Search for the cell housing the specified text and yield its (X, Y) center coordinate. 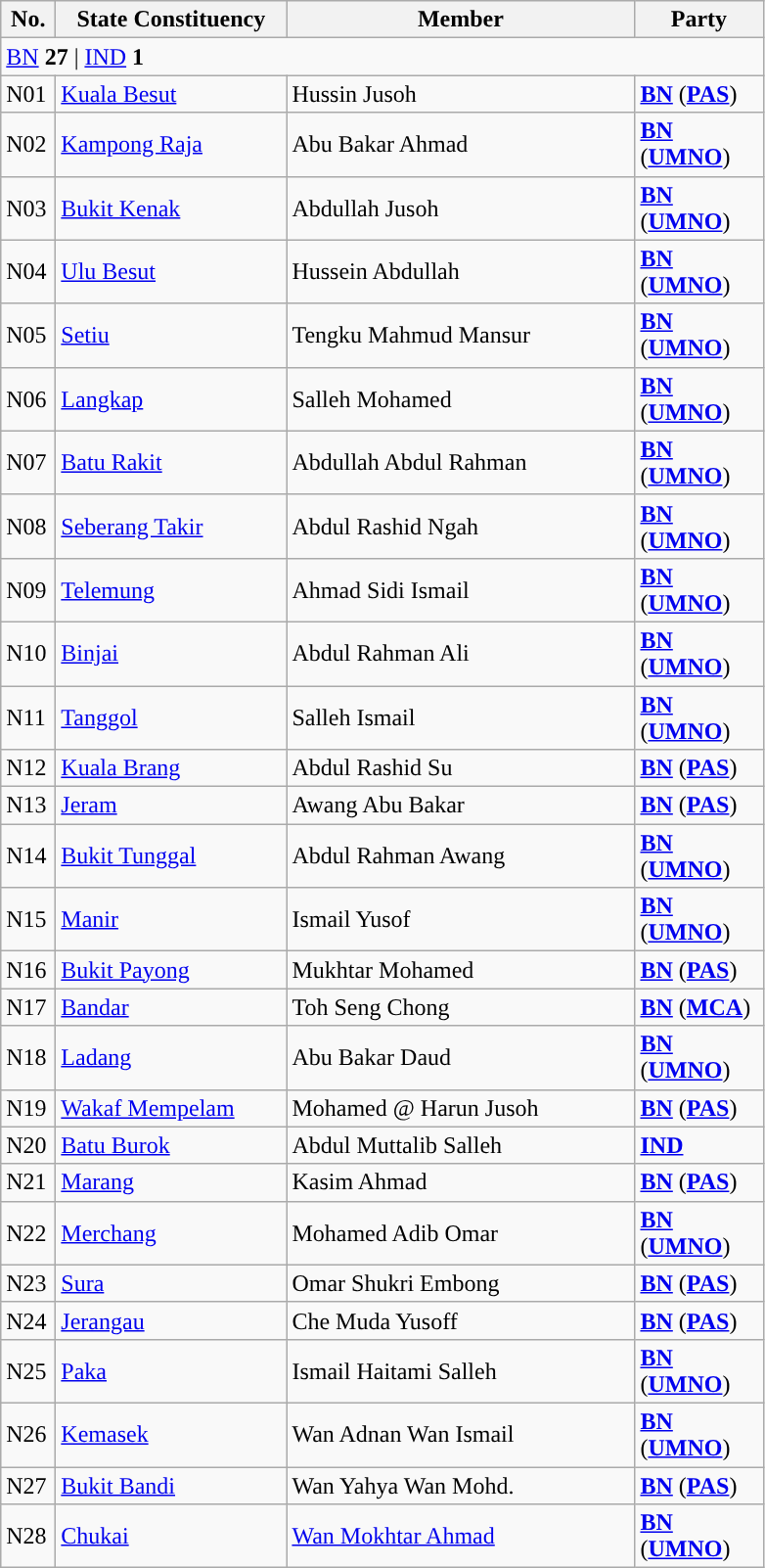
N03 (28, 208)
N24 (28, 1320)
Abdul Rashid Su (461, 768)
N13 (28, 806)
Kasim Ahmad (461, 1182)
BN 27 | IND 1 (382, 57)
Party (698, 20)
Ismail Haitami Salleh (461, 1370)
Telemung (171, 589)
Bukit Kenak (171, 208)
Abu Bakar Daud (461, 1057)
Binjai (171, 654)
Hussein Abdullah (461, 272)
Mukhtar Mohamed (461, 970)
Jerangau (171, 1320)
Mohamed @ Harun Jusoh (461, 1108)
Toh Seng Chong (461, 1007)
N25 (28, 1370)
Member (461, 20)
N28 (28, 1537)
N12 (28, 768)
Abdul Rahman Awang (461, 855)
N15 (28, 920)
N17 (28, 1007)
N20 (28, 1145)
Che Muda Yusoff (461, 1320)
N14 (28, 855)
Tengku Mahmud Mansur (461, 335)
IND (698, 1145)
Abu Bakar Ahmad (461, 145)
Chukai (171, 1537)
N01 (28, 94)
Batu Rakit (171, 462)
N05 (28, 335)
Tanggol (171, 716)
N02 (28, 145)
Abdul Rahman Ali (461, 654)
Abdul Muttalib Salleh (461, 1145)
Merchang (171, 1233)
N23 (28, 1283)
Batu Burok (171, 1145)
Bukit Tunggal (171, 855)
N26 (28, 1435)
Bandar (171, 1007)
Abdullah Jusoh (461, 208)
N09 (28, 589)
Salleh Mohamed (461, 399)
Ismail Yusof (461, 920)
N11 (28, 716)
State Constituency (171, 20)
Awang Abu Bakar (461, 806)
Kuala Brang (171, 768)
Abdul Rashid Ngah (461, 527)
N21 (28, 1182)
Bukit Bandi (171, 1485)
Wan Yahya Wan Mohd. (461, 1485)
Marang (171, 1182)
Manir (171, 920)
No. (28, 20)
Paka (171, 1370)
Langkap (171, 399)
Wan Mokhtar Ahmad (461, 1537)
N27 (28, 1485)
BN (MCA) (698, 1007)
Jeram (171, 806)
Wan Adnan Wan Ismail (461, 1435)
N16 (28, 970)
Wakaf Mempelam (171, 1108)
Ulu Besut (171, 272)
N08 (28, 527)
Kampong Raja (171, 145)
N06 (28, 399)
Ladang (171, 1057)
N22 (28, 1233)
Hussin Jusoh (461, 94)
N07 (28, 462)
N04 (28, 272)
Salleh Ismail (461, 716)
Setiu (171, 335)
Mohamed Adib Omar (461, 1233)
Sura (171, 1283)
N10 (28, 654)
N19 (28, 1108)
N18 (28, 1057)
Kemasek (171, 1435)
Ahmad Sidi Ismail (461, 589)
Seberang Takir (171, 527)
Kuala Besut (171, 94)
Abdullah Abdul Rahman (461, 462)
Omar Shukri Embong (461, 1283)
Bukit Payong (171, 970)
